Output the [X, Y] coordinate of the center of the cell containing the given text.  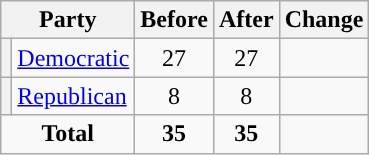
Republican [74, 96]
Change [324, 20]
After [246, 20]
Democratic [74, 58]
Before [174, 20]
Party [68, 20]
Total [68, 134]
